Return [x, y] of the center of cell containing provided text 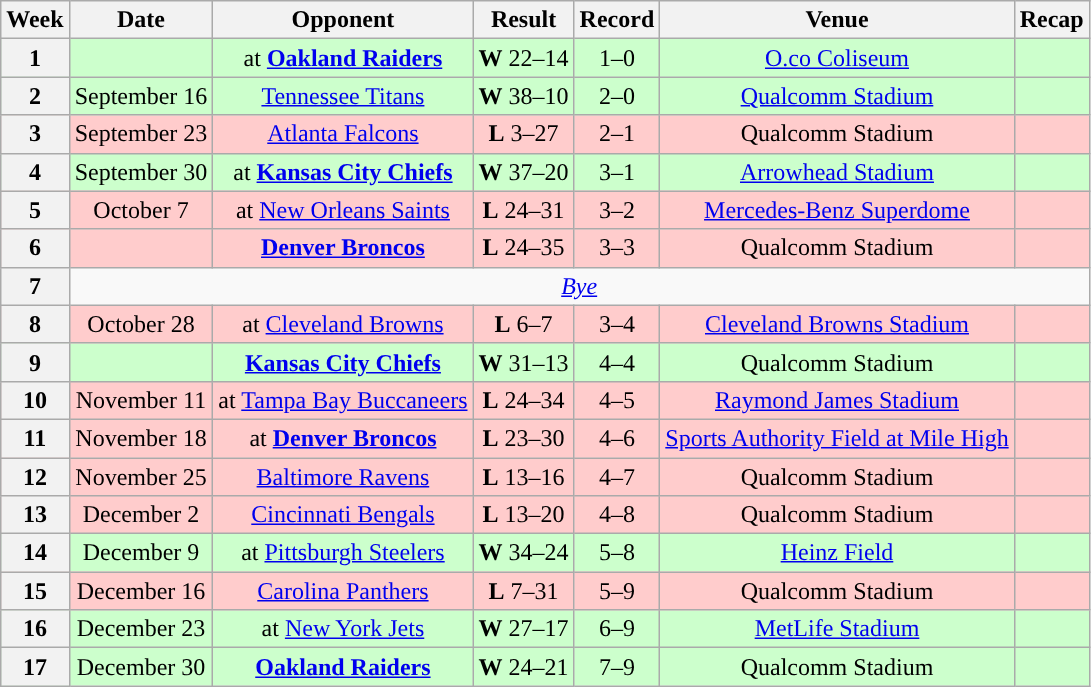
1–0 [617, 58]
4–7 [617, 477]
at Denver Broncos [343, 438]
Oakland Raiders [343, 667]
December 2 [141, 515]
October 7 [141, 210]
9 [35, 362]
Bye [579, 286]
17 [35, 667]
September 23 [141, 134]
4–4 [617, 362]
Mercedes-Benz Superdome [837, 210]
4 [35, 172]
Raymond James Stadium [837, 400]
Atlanta Falcons [343, 134]
7 [35, 286]
Sports Authority Field at Mile High [837, 438]
5 [35, 210]
6–9 [617, 629]
L 24–34 [524, 400]
December 23 [141, 629]
3–4 [617, 324]
4–8 [617, 515]
September 30 [141, 172]
3 [35, 134]
at New Orleans Saints [343, 210]
3–1 [617, 172]
2–1 [617, 134]
Record [617, 20]
4–6 [617, 438]
W 24–21 [524, 667]
at Pittsburgh Steelers [343, 553]
W 27–17 [524, 629]
L 7–31 [524, 591]
at Cleveland Browns [343, 324]
at Oakland Raiders [343, 58]
at New York Jets [343, 629]
Tennessee Titans [343, 96]
December 30 [141, 667]
6 [35, 248]
W 31–13 [524, 362]
14 [35, 553]
15 [35, 591]
3–2 [617, 210]
at Kansas City Chiefs [343, 172]
W 38–10 [524, 96]
October 28 [141, 324]
Opponent [343, 20]
Heinz Field [837, 553]
W 37–20 [524, 172]
5–9 [617, 591]
7–9 [617, 667]
MetLife Stadium [837, 629]
11 [35, 438]
O.co Coliseum [837, 58]
Cleveland Browns Stadium [837, 324]
2 [35, 96]
Carolina Panthers [343, 591]
Result [524, 20]
L 24–35 [524, 248]
Baltimore Ravens [343, 477]
2–0 [617, 96]
Venue [837, 20]
at Tampa Bay Buccaneers [343, 400]
Arrowhead Stadium [837, 172]
W 34–24 [524, 553]
Date [141, 20]
November 11 [141, 400]
Recap [1052, 20]
8 [35, 324]
November 18 [141, 438]
Denver Broncos [343, 248]
September 16 [141, 96]
13 [35, 515]
L 24–31 [524, 210]
Kansas City Chiefs [343, 362]
L 23–30 [524, 438]
L 3–27 [524, 134]
November 25 [141, 477]
Week [35, 20]
December 16 [141, 591]
L 13–16 [524, 477]
L 6–7 [524, 324]
Cincinnati Bengals [343, 515]
W 22–14 [524, 58]
1 [35, 58]
3–3 [617, 248]
10 [35, 400]
L 13–20 [524, 515]
December 9 [141, 553]
16 [35, 629]
5–8 [617, 553]
12 [35, 477]
4–5 [617, 400]
